Search for the cell housing the specified text and yield its [X, Y] center coordinate. 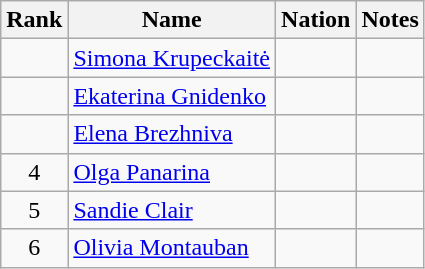
Sandie Clair [172, 210]
Ekaterina Gnidenko [172, 96]
6 [34, 248]
Simona Krupeckaitė [172, 58]
4 [34, 172]
Notes [390, 20]
Rank [34, 20]
Name [172, 20]
Olga Panarina [172, 172]
5 [34, 210]
Nation [316, 20]
Elena Brezhniva [172, 134]
Olivia Montauban [172, 248]
